Search for the cell housing the specified text and yield its (x, y) center coordinate. 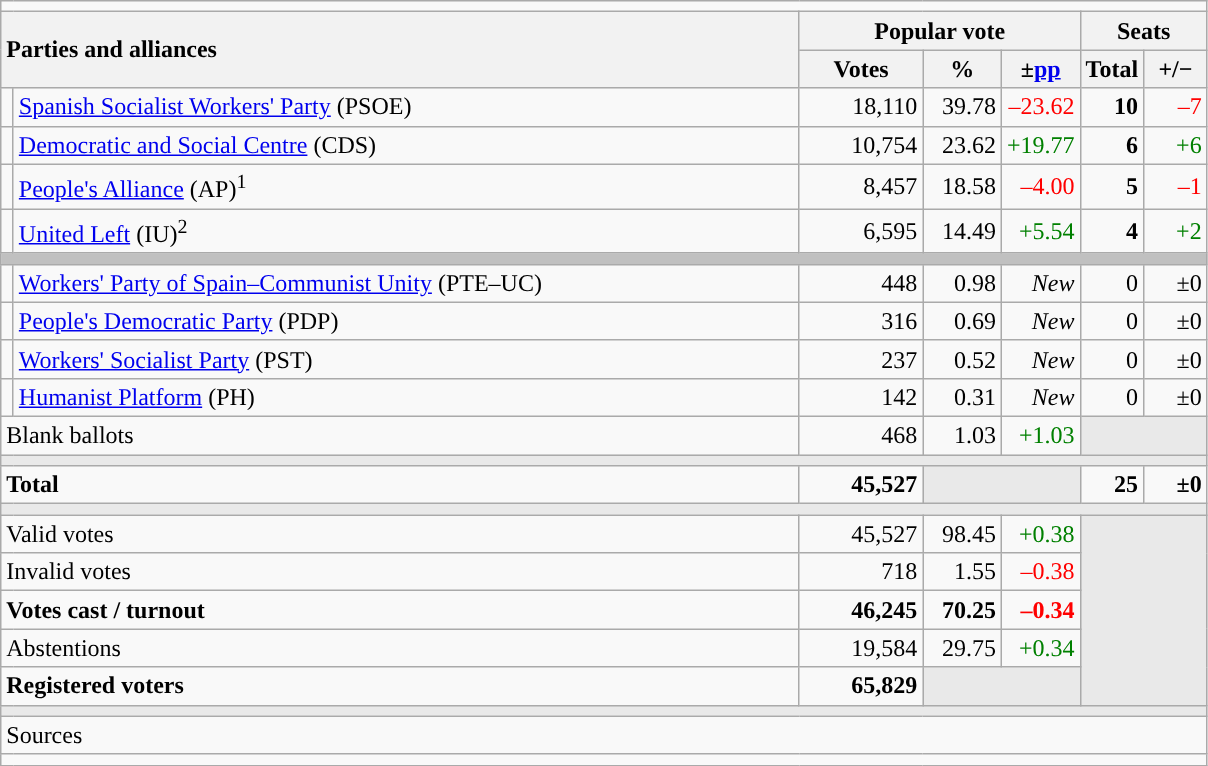
0.69 (962, 321)
+1.03 (1040, 435)
1.55 (962, 572)
–1 (1176, 186)
0.31 (962, 397)
% (962, 69)
6 (1112, 145)
0.52 (962, 359)
5 (1112, 186)
+2 (1176, 232)
Sources (604, 735)
Seats (1144, 31)
25 (1112, 485)
+0.34 (1040, 648)
237 (861, 359)
+6 (1176, 145)
–7 (1176, 107)
14.49 (962, 232)
70.25 (962, 610)
–4.00 (1040, 186)
Votes (861, 69)
Invalid votes (400, 572)
Humanist Platform (PH) (406, 397)
718 (861, 572)
Registered voters (400, 686)
468 (861, 435)
39.78 (962, 107)
+/− (1176, 69)
10 (1112, 107)
Workers' Party of Spain–Communist Unity (PTE–UC) (406, 283)
People's Democratic Party (PDP) (406, 321)
29.75 (962, 648)
316 (861, 321)
Valid votes (400, 534)
+19.77 (1040, 145)
Abstentions (400, 648)
18.58 (962, 186)
4 (1112, 232)
Workers' Socialist Party (PST) (406, 359)
448 (861, 283)
+5.54 (1040, 232)
8,457 (861, 186)
Parties and alliances (400, 50)
+0.38 (1040, 534)
10,754 (861, 145)
1.03 (962, 435)
Democratic and Social Centre (CDS) (406, 145)
46,245 (861, 610)
Spanish Socialist Workers' Party (PSOE) (406, 107)
People's Alliance (AP)1 (406, 186)
–23.62 (1040, 107)
142 (861, 397)
–0.38 (1040, 572)
±pp (1040, 69)
Blank ballots (400, 435)
98.45 (962, 534)
United Left (IU)2 (406, 232)
Popular vote (940, 31)
18,110 (861, 107)
23.62 (962, 145)
6,595 (861, 232)
0.98 (962, 283)
65,829 (861, 686)
–0.34 (1040, 610)
19,584 (861, 648)
Votes cast / turnout (400, 610)
